From the cell containing the given text, extract its center point as (X, Y) coordinate. 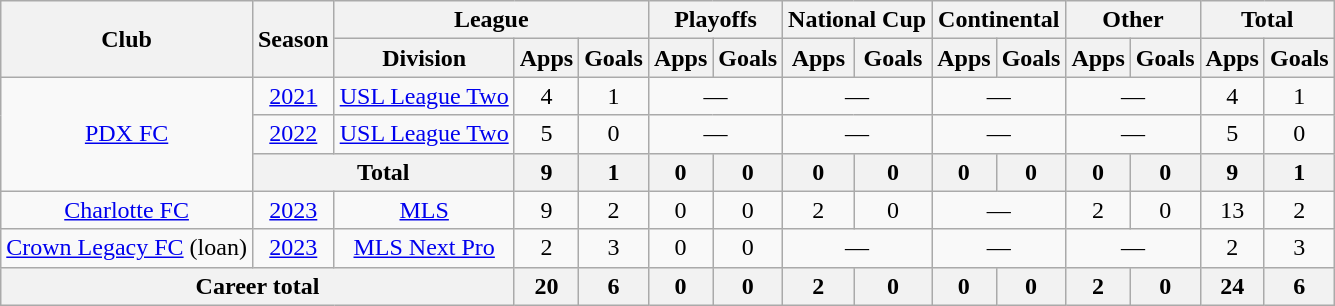
National Cup (858, 20)
MLS (424, 210)
Season (293, 39)
Other (1133, 20)
MLS Next Pro (424, 248)
13 (1232, 210)
20 (546, 286)
Continental (999, 20)
24 (1232, 286)
2021 (293, 96)
2022 (293, 134)
Crown Legacy FC (loan) (127, 248)
Playoffs (715, 20)
PDX FC (127, 134)
Division (424, 58)
League (491, 20)
Career total (258, 286)
Club (127, 39)
Charlotte FC (127, 210)
